Capture the cell that displays the provided text and extract its [x, y] central coordinate. 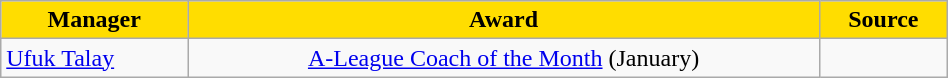
Ufuk Talay [94, 58]
A-League Coach of the Month (January) [504, 58]
Award [504, 20]
Source [884, 20]
Manager [94, 20]
